Find where the given text appears and provide that cell's center as (x, y) coordinate. 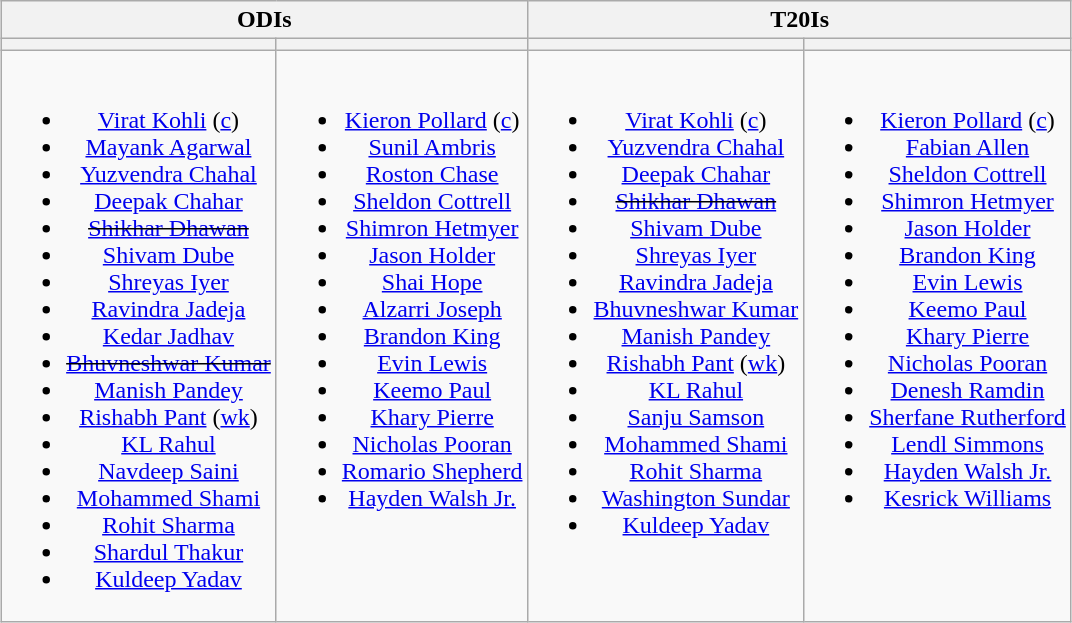
ODIs (264, 20)
T20Is (800, 20)
